Provide the [x, y] coordinate of the cell's center where the given text is located.  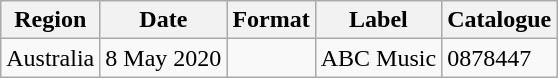
Region [50, 20]
Format [271, 20]
Catalogue [500, 20]
8 May 2020 [164, 58]
ABC Music [378, 58]
Label [378, 20]
Australia [50, 58]
0878447 [500, 58]
Date [164, 20]
